Provide the [X, Y] coordinate of the cell's center where the given text is located.  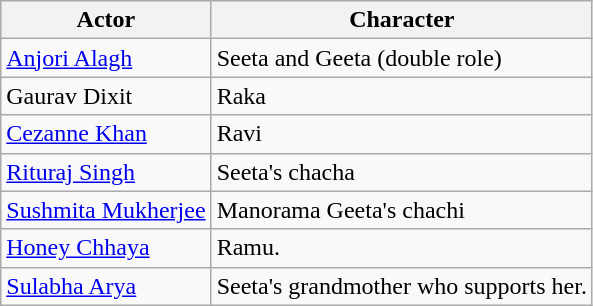
Character [402, 20]
Seeta and Geeta (double role) [402, 58]
Actor [106, 20]
Ramu. [402, 248]
Raka [402, 96]
Seeta's chacha [402, 172]
Rituraj Singh [106, 172]
Ravi [402, 134]
Manorama Geeta's chachi [402, 210]
Cezanne Khan [106, 134]
Anjori Alagh [106, 58]
Gaurav Dixit [106, 96]
Sulabha Arya [106, 286]
Honey Chhaya [106, 248]
Sushmita Mukherjee [106, 210]
Seeta's grandmother who supports her. [402, 286]
